Output the [X, Y] coordinate of the center of the cell containing the given text.  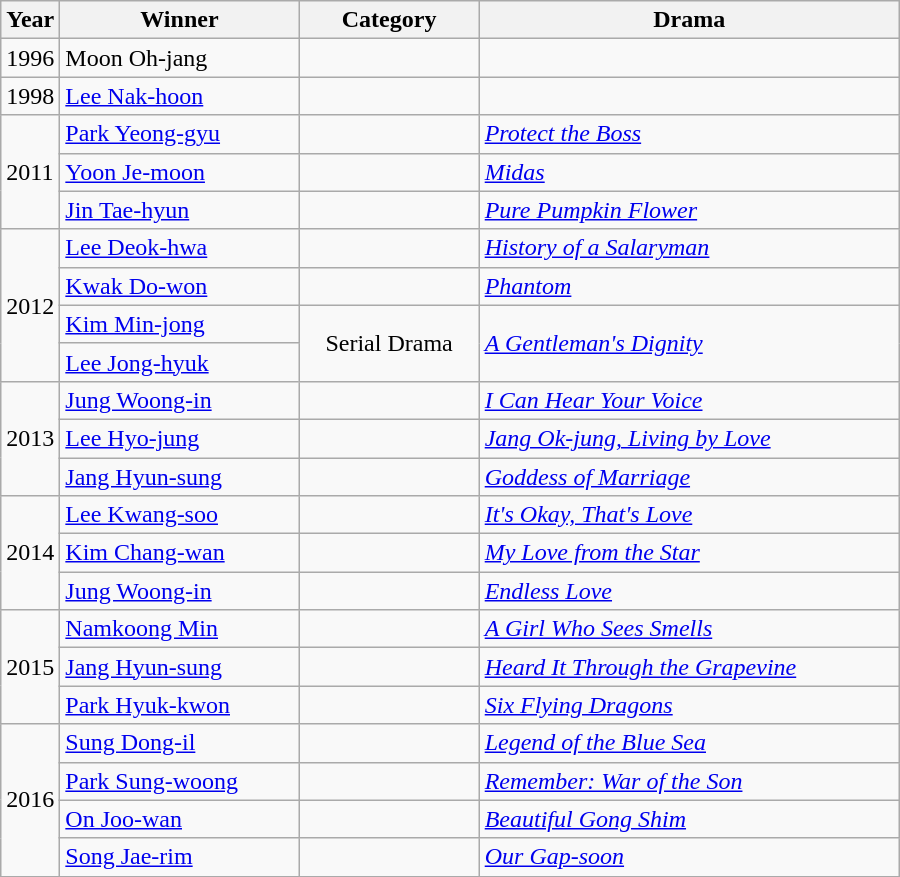
1996 [30, 58]
Kwak Do-won [180, 286]
A Gentleman's Dignity [689, 343]
Moon Oh-jang [180, 58]
Legend of the Blue Sea [689, 743]
Beautiful Gong Shim [689, 819]
Heard It Through the Grapevine [689, 667]
2016 [30, 800]
My Love from the Star [689, 553]
2012 [30, 305]
On Joo-wan [180, 819]
Six Flying Dragons [689, 705]
Midas [689, 172]
Lee Kwang-soo [180, 515]
Drama [689, 20]
Our Gap-soon [689, 857]
Yoon Je-moon [180, 172]
Song Jae-rim [180, 857]
Kim Chang-wan [180, 553]
A Girl Who Sees Smells [689, 629]
Lee Nak-hoon [180, 96]
Namkoong Min [180, 629]
Category [389, 20]
2013 [30, 438]
Lee Jong-hyuk [180, 362]
Park Hyuk-kwon [180, 705]
Goddess of Marriage [689, 477]
Protect the Boss [689, 134]
History of a Salaryman [689, 248]
Kim Min-jong [180, 324]
Jin Tae-hyun [180, 210]
Year [30, 20]
Park Yeong-gyu [180, 134]
Phantom [689, 286]
2015 [30, 667]
Park Sung-woong [180, 781]
1998 [30, 96]
I Can Hear Your Voice [689, 400]
Jang Ok-jung, Living by Love [689, 438]
2011 [30, 172]
Sung Dong-il [180, 743]
Remember: War of the Son [689, 781]
Endless Love [689, 591]
Lee Hyo-jung [180, 438]
Serial Drama [389, 343]
Winner [180, 20]
2014 [30, 553]
Lee Deok-hwa [180, 248]
It's Okay, That's Love [689, 515]
Pure Pumpkin Flower [689, 210]
